Return [X, Y] of the center of cell containing provided text 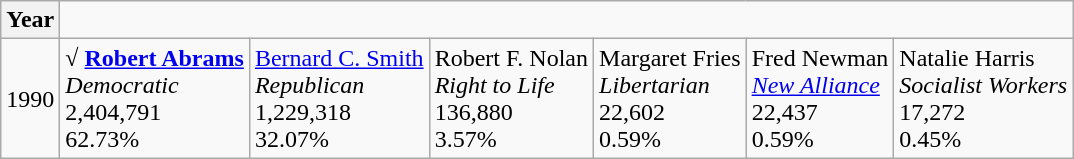
1990 [30, 98]
Natalie HarrisSocialist Workers17,2720.45% [984, 98]
Robert F. NolanRight to Life136,8803.57% [511, 98]
Margaret FriesLibertarian22,6020.59% [670, 98]
Year [30, 20]
Bernard C. SmithRepublican1,229,31832.07% [339, 98]
Fred NewmanNew Alliance22,4370.59% [820, 98]
√ Robert AbramsDemocratic2,404,79162.73% [155, 98]
